Identify which cell holds the provided text, then report its (X, Y) central coordinate. 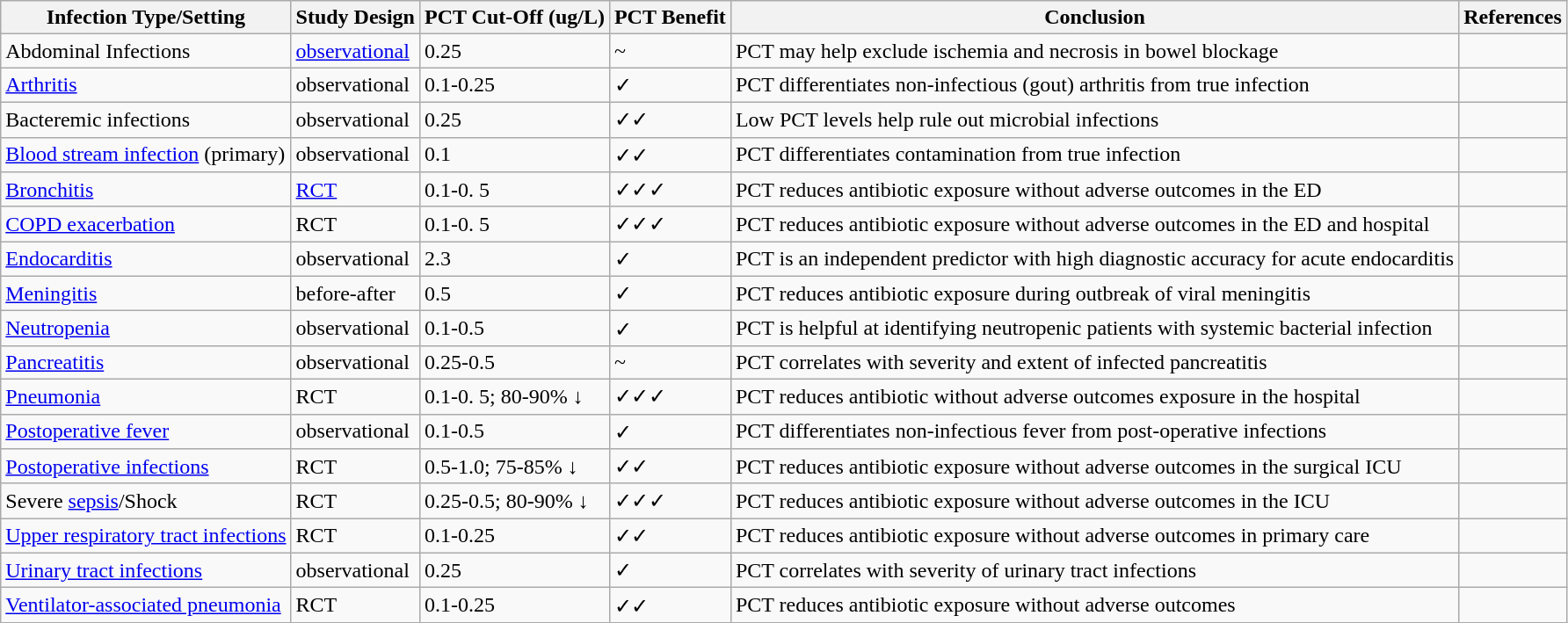
PCT differentiates non-infectious fever from post-operative infections (1094, 431)
2.3 (514, 259)
Severe sepsis/Shock (146, 501)
PCT is an independent predictor with high diagnostic accuracy for acute endocarditis (1094, 259)
Bronchitis (146, 190)
Low PCT levels help rule out microbial infections (1094, 120)
PCT reduces antibiotic exposure without adverse outcomes in primary care (1094, 536)
before-after (355, 293)
PCT correlates with severity and extent of infected pancreatitis (1094, 362)
PCT correlates with severity of urinary tract infections (1094, 570)
Urinary tract infections (146, 570)
Pneumonia (146, 396)
Neutropenia (146, 329)
Bacteremic infections (146, 120)
Infection Type/Setting (146, 18)
PCT is helpful at identifying neutropenic patients with systemic bacterial infection (1094, 329)
PCT Cut-Off (ug/L) (514, 18)
Upper respiratory tract infections (146, 536)
PCT reduces antibiotic exposure during outbreak of viral meningitis (1094, 293)
Postoperative infections (146, 467)
0.1-0. 5; 80-90% ↓ (514, 396)
PCT reduces antibiotic exposure without adverse outcomes in the ED and hospital (1094, 224)
0.25-0.5; 80-90% ↓ (514, 501)
Conclusion (1094, 18)
PCT reduces antibiotic without adverse outcomes exposure in the hospital (1094, 396)
References (1514, 18)
0.5 (514, 293)
PCT reduces antibiotic exposure without adverse outcomes in the ED (1094, 190)
Endocarditis (146, 259)
Meningitis (146, 293)
Pancreatitis (146, 362)
Ventilator-associated pneumonia (146, 605)
Arthritis (146, 85)
PCT differentiates contamination from true infection (1094, 155)
PCT reduces antibiotic exposure without adverse outcomes in the surgical ICU (1094, 467)
PCT reduces antibiotic exposure without adverse outcomes in the ICU (1094, 501)
PCT reduces antibiotic exposure without adverse outcomes (1094, 605)
Abdominal Infections (146, 51)
Postoperative fever (146, 431)
PCT Benefit (670, 18)
PCT may help exclude ischemia and necrosis in bowel blockage (1094, 51)
PCT differentiates non-infectious (gout) arthritis from true infection (1094, 85)
0.5-1.0; 75-85% ↓ (514, 467)
Study Design (355, 18)
0.1 (514, 155)
Blood stream infection (primary) (146, 155)
COPD exacerbation (146, 224)
0.25-0.5 (514, 362)
